Search for the cell housing the specified text and yield its [X, Y] center coordinate. 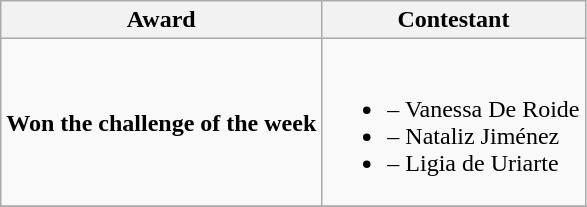
Award [162, 20]
Won the challenge of the week [162, 122]
Contestant [454, 20]
– Vanessa De Roide – Nataliz Jiménez – Ligia de Uriarte [454, 122]
